Provide the (x, y) coordinate of the cell's center where the given text is located.  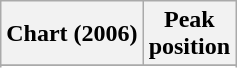
Peak position (189, 34)
Chart (2006) (72, 34)
